Extract the (x, y) coordinate from the center of the cell holding the provided text.  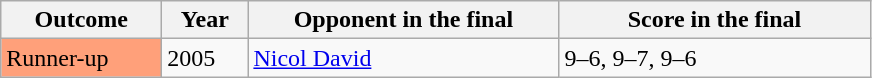
Opponent in the final (404, 20)
Score in the final (714, 20)
Runner-up (82, 58)
2005 (205, 58)
9–6, 9–7, 9–6 (714, 58)
Outcome (82, 20)
Nicol David (404, 58)
Year (205, 20)
